Provide the (x, y) coordinate of the cell's center where the given text is located.  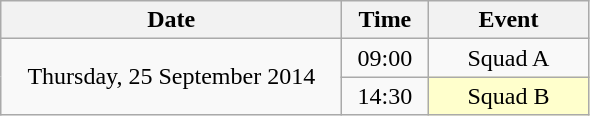
Squad B (508, 96)
Squad A (508, 58)
09:00 (385, 58)
Thursday, 25 September 2014 (172, 77)
14:30 (385, 96)
Date (172, 20)
Event (508, 20)
Time (385, 20)
